For the text-containing cell, return its midpoint in [x, y] coordinate format. 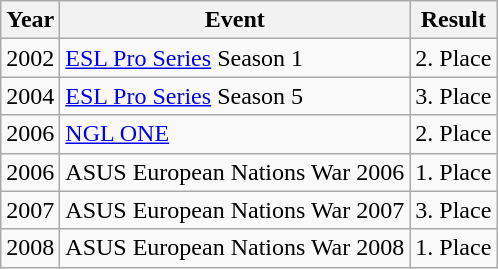
ESL Pro Series Season 5 [235, 96]
2008 [30, 248]
ASUS European Nations War 2008 [235, 248]
Year [30, 20]
2004 [30, 96]
Event [235, 20]
ASUS European Nations War 2006 [235, 172]
2002 [30, 58]
Result [454, 20]
ESL Pro Series Season 1 [235, 58]
2007 [30, 210]
NGL ONE [235, 134]
ASUS European Nations War 2007 [235, 210]
